Provide the (x, y) coordinate of the cell's center where the given text is located.  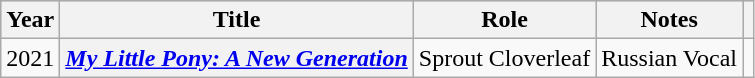
Sprout Cloverleaf (504, 58)
2021 (30, 58)
Year (30, 20)
Title (236, 20)
My Little Pony: A New Generation (236, 58)
Notes (670, 20)
Role (504, 20)
Russian Vocal (670, 58)
